Extract the (x, y) coordinate from the center of the cell holding the provided text.  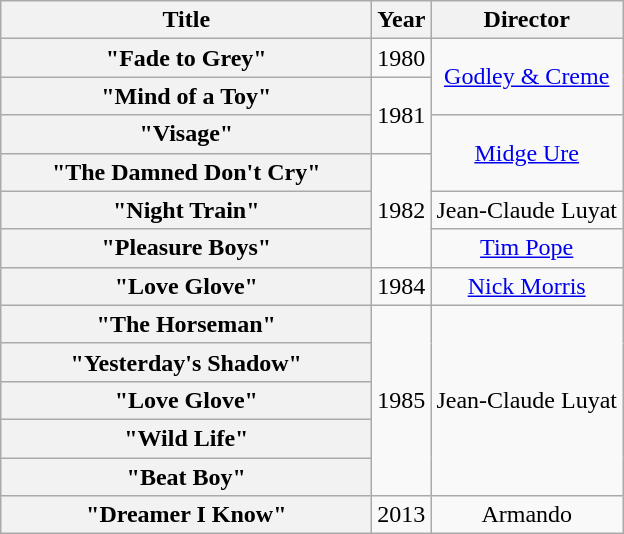
"Night Train" (186, 210)
"Yesterday's Shadow" (186, 362)
"Fade to Grey" (186, 58)
"Beat Boy" (186, 477)
"The Damned Don't Cry" (186, 172)
Godley & Creme (527, 77)
1980 (402, 58)
Armando (527, 515)
"Mind of a Toy" (186, 96)
"The Horseman" (186, 324)
Year (402, 20)
1981 (402, 115)
Director (527, 20)
"Wild Life" (186, 438)
1982 (402, 210)
1984 (402, 286)
Midge Ure (527, 153)
2013 (402, 515)
"Dreamer I Know" (186, 515)
Nick Morris (527, 286)
"Pleasure Boys" (186, 248)
1985 (402, 400)
Tim Pope (527, 248)
"Visage" (186, 134)
Title (186, 20)
